Determine the (x, y) coordinate at the center of the cell enclosing the given text.  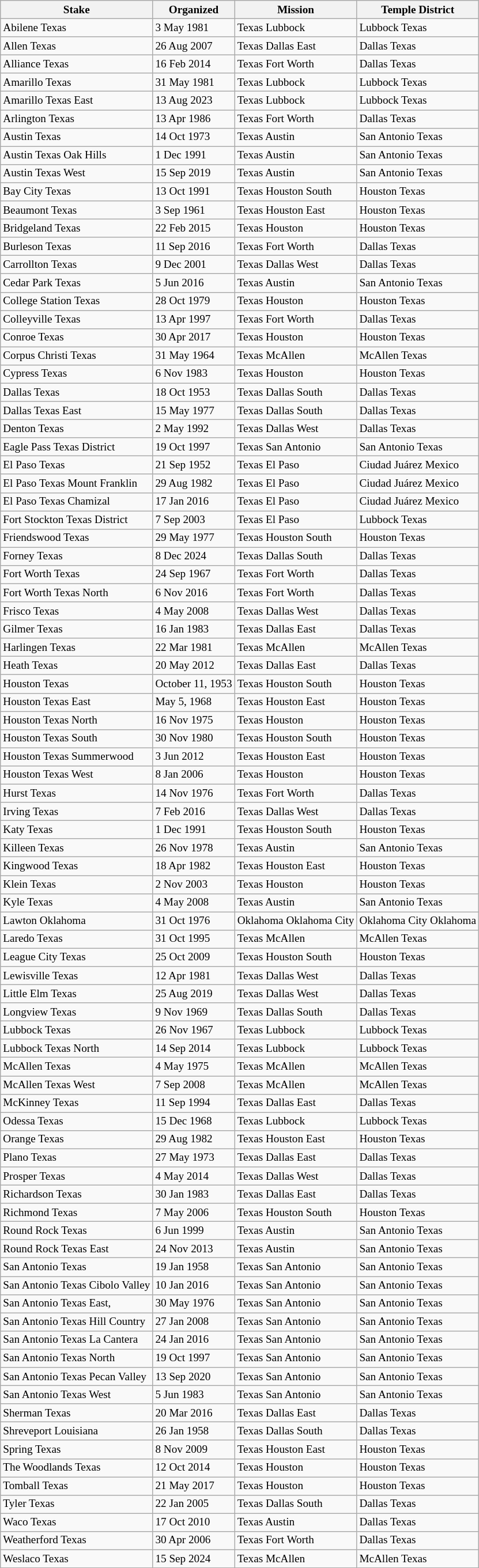
Houston Texas Summerwood (77, 757)
4 May 1975 (194, 1067)
21 May 2017 (194, 1486)
Laredo Texas (77, 939)
14 Oct 1973 (194, 137)
2 May 1992 (194, 429)
16 Jan 1983 (194, 629)
Bay City Texas (77, 192)
3 Sep 1961 (194, 210)
Killeen Texas (77, 848)
29 May 1977 (194, 538)
San Antonio Texas North (77, 1358)
Burleson Texas (77, 247)
10 Jan 2016 (194, 1285)
26 Nov 1967 (194, 1030)
12 Oct 2014 (194, 1468)
15 Dec 1968 (194, 1122)
Heath Texas (77, 666)
6 Jun 1999 (194, 1230)
Lubbock Texas North (77, 1048)
Hurst Texas (77, 793)
Amarillo Texas East (77, 101)
Klein Texas (77, 884)
31 Oct 1976 (194, 921)
Colleyville Texas (77, 319)
Richmond Texas (77, 1213)
18 Oct 1953 (194, 392)
Cypress Texas (77, 374)
15 May 1977 (194, 411)
13 Apr 1997 (194, 319)
9 Nov 1969 (194, 1012)
18 Apr 1982 (194, 866)
Fort Worth Texas (77, 574)
Mission (296, 10)
8 Jan 2006 (194, 775)
13 Apr 1986 (194, 119)
21 Sep 1952 (194, 465)
Cedar Park Texas (77, 283)
5 Jun 1983 (194, 1395)
2 Nov 2003 (194, 884)
Eagle Pass Texas District (77, 447)
16 Nov 1975 (194, 721)
Little Elm Texas (77, 994)
Arlington Texas (77, 119)
Kyle Texas (77, 903)
24 Nov 2013 (194, 1249)
Richardson Texas (77, 1194)
Shreveport Louisiana (77, 1431)
San Antonio Texas La Cantera (77, 1340)
Prosper Texas (77, 1176)
El Paso Texas Mount Franklin (77, 483)
30 Nov 1980 (194, 738)
May 5, 1968 (194, 702)
31 May 1964 (194, 356)
Longview Texas (77, 1012)
24 Jan 2016 (194, 1340)
22 Jan 2005 (194, 1504)
31 Oct 1995 (194, 939)
San Antonio Texas East, (77, 1304)
15 Sep 2019 (194, 173)
30 Apr 2017 (194, 338)
San Antonio Texas Cibolo Valley (77, 1285)
5 Jun 2016 (194, 283)
San Antonio Texas West (77, 1395)
Plano Texas (77, 1158)
Tyler Texas (77, 1504)
Orange Texas (77, 1139)
22 Feb 2015 (194, 228)
22 Mar 1981 (194, 647)
13 Aug 2023 (194, 101)
Frisco Texas (77, 611)
El Paso Texas Chamizal (77, 502)
Austin Texas West (77, 173)
Harlingen Texas (77, 647)
12 Apr 1981 (194, 976)
9 Dec 2001 (194, 265)
Bridgeland Texas (77, 228)
16 Feb 2014 (194, 64)
Irving Texas (77, 812)
Forney Texas (77, 556)
15 Sep 2024 (194, 1559)
San Antonio Texas Hill Country (77, 1322)
Waco Texas (77, 1522)
28 Oct 1979 (194, 301)
30 May 1976 (194, 1304)
31 May 1981 (194, 82)
17 Oct 2010 (194, 1522)
Sherman Texas (77, 1413)
McKinney Texas (77, 1103)
Lawton Oklahoma (77, 921)
Allen Texas (77, 46)
Round Rock Texas East (77, 1249)
27 May 1973 (194, 1158)
3 Jun 2012 (194, 757)
13 Oct 1991 (194, 192)
Houston Texas North (77, 721)
Houston Texas West (77, 775)
Lewisville Texas (77, 976)
25 Aug 2019 (194, 994)
Alliance Texas (77, 64)
6 Nov 1983 (194, 374)
7 May 2006 (194, 1213)
8 Dec 2024 (194, 556)
Houston Texas East (77, 702)
Fort Stockton Texas District (77, 520)
Organized (194, 10)
Houston Texas South (77, 738)
Denton Texas (77, 429)
Kingwood Texas (77, 866)
Round Rock Texas (77, 1230)
Odessa Texas (77, 1122)
26 Aug 2007 (194, 46)
Conroe Texas (77, 338)
Weatherford Texas (77, 1540)
30 Apr 2006 (194, 1540)
3 May 1981 (194, 28)
14 Sep 2014 (194, 1048)
Tomball Texas (77, 1486)
Corpus Christi Texas (77, 356)
Katy Texas (77, 830)
Temple District (418, 10)
20 May 2012 (194, 666)
El Paso Texas (77, 465)
Dallas Texas East (77, 411)
The Woodlands Texas (77, 1468)
13 Sep 2020 (194, 1377)
7 Sep 2008 (194, 1085)
19 Jan 1958 (194, 1267)
11 Sep 1994 (194, 1103)
20 Mar 2016 (194, 1413)
Stake (77, 10)
Spring Texas (77, 1449)
26 Jan 1958 (194, 1431)
27 Jan 2008 (194, 1322)
8 Nov 2009 (194, 1449)
Beaumont Texas (77, 210)
San Antonio Texas Pecan Valley (77, 1377)
17 Jan 2016 (194, 502)
League City Texas (77, 957)
6 Nov 2016 (194, 593)
Abilene Texas (77, 28)
Austin Texas Oak Hills (77, 156)
14 Nov 1976 (194, 793)
Amarillo Texas (77, 82)
Oklahoma Oklahoma City (296, 921)
Weslaco Texas (77, 1559)
26 Nov 1978 (194, 848)
McAllen Texas West (77, 1085)
Fort Worth Texas North (77, 593)
11 Sep 2016 (194, 247)
30 Jan 1983 (194, 1194)
Oklahoma City Oklahoma (418, 921)
25 Oct 2009 (194, 957)
College Station Texas (77, 301)
Carrollton Texas (77, 265)
Austin Texas (77, 137)
7 Sep 2003 (194, 520)
Gilmer Texas (77, 629)
October 11, 1953 (194, 684)
24 Sep 1967 (194, 574)
7 Feb 2016 (194, 812)
4 May 2014 (194, 1176)
Friendswood Texas (77, 538)
